Extract the (X, Y) coordinate from the center of the cell holding the provided text.  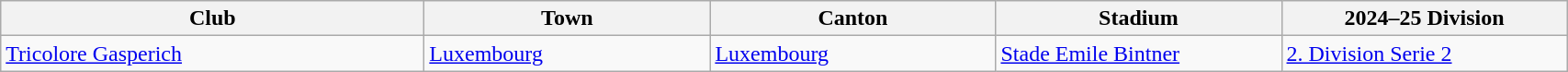
2. Division Serie 2 (1424, 54)
Canton (852, 18)
Stade Emile Bintner (1139, 54)
Tricolore Gasperich (213, 54)
Club (213, 18)
2024–25 Division (1424, 18)
Stadium (1139, 18)
Town (568, 18)
